Find where the given text appears and provide that cell's center as [x, y] coordinate. 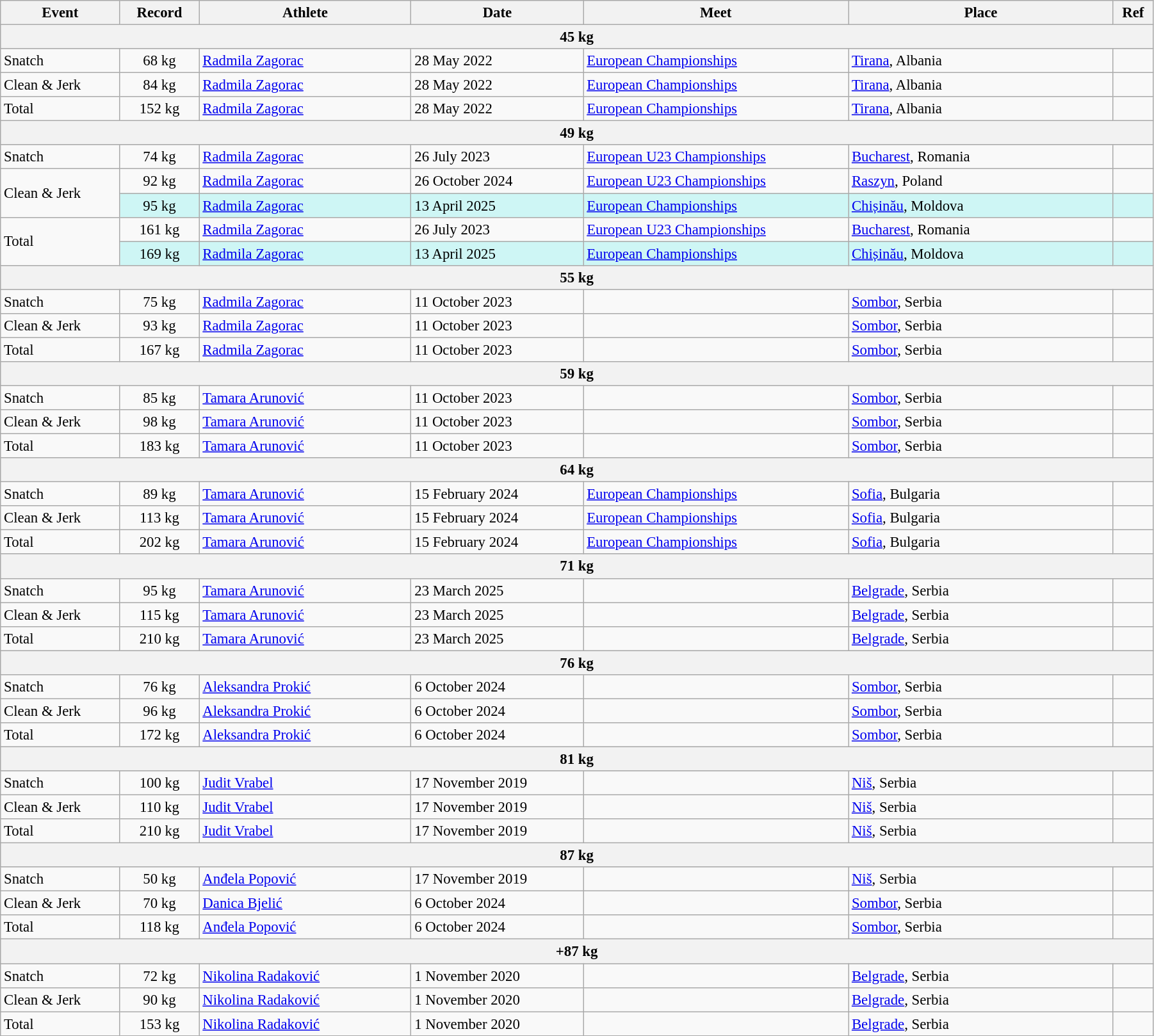
152 kg [159, 109]
Event [60, 13]
100 kg [159, 783]
183 kg [159, 446]
50 kg [159, 879]
113 kg [159, 518]
153 kg [159, 1024]
92 kg [159, 181]
98 kg [159, 422]
167 kg [159, 350]
169 kg [159, 254]
Meet [716, 13]
71 kg [577, 567]
Record [159, 13]
90 kg [159, 1000]
45 kg [577, 37]
Date [497, 13]
68 kg [159, 61]
Raszyn, Poland [981, 181]
26 October 2024 [497, 181]
70 kg [159, 903]
172 kg [159, 735]
Ref [1133, 13]
93 kg [159, 326]
+87 kg [577, 951]
87 kg [577, 855]
161 kg [159, 229]
85 kg [159, 398]
75 kg [159, 302]
Danica Bjelić [305, 903]
81 kg [577, 759]
64 kg [577, 470]
74 kg [159, 157]
72 kg [159, 976]
Place [981, 13]
59 kg [577, 374]
110 kg [159, 807]
55 kg [577, 277]
Athlete [305, 13]
84 kg [159, 85]
49 kg [577, 133]
96 kg [159, 711]
89 kg [159, 494]
202 kg [159, 542]
118 kg [159, 928]
115 kg [159, 615]
